Return the [x, y] coordinate for the center point of the cell that contains the specified text.  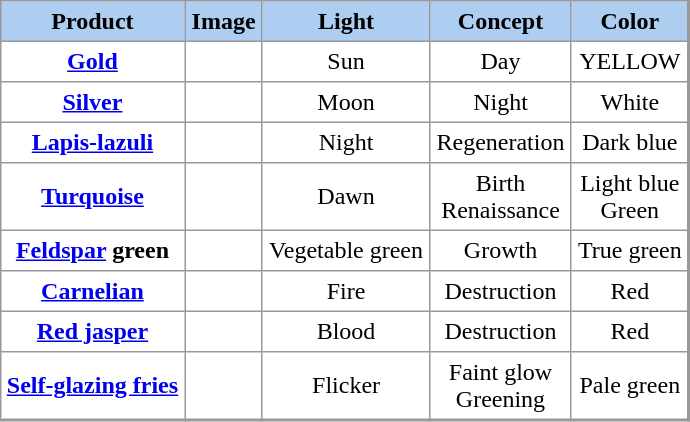
Vegetable green [346, 250]
Dark blue [630, 142]
Feldspar green [92, 250]
Blood [346, 331]
White [630, 102]
Light [346, 21]
YELLOW [630, 61]
Dawn [346, 197]
Image [224, 21]
Regeneration [500, 142]
Lapis-lazuli [92, 142]
Pale green [630, 386]
Sun [346, 61]
Day [500, 61]
Fire [346, 291]
Flicker [346, 386]
Self-glazing fries [92, 386]
Concept [500, 21]
Turquoise [92, 197]
Faint glowGreening [500, 386]
Red jasper [92, 331]
Light blueGreen [630, 197]
Carnelian [92, 291]
BirthRenaissance [500, 197]
Silver [92, 102]
Gold [92, 61]
Color [630, 21]
Growth [500, 250]
Product [92, 21]
True green [630, 250]
Moon [346, 102]
